From the cell containing the given text, extract its center point as (X, Y) coordinate. 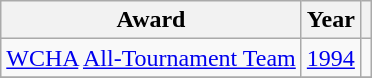
1994 (330, 58)
WCHA All-Tournament Team (152, 58)
Award (152, 20)
Year (330, 20)
